Scan for the cell matching the given text and deliver its (x, y) coordinate at center. 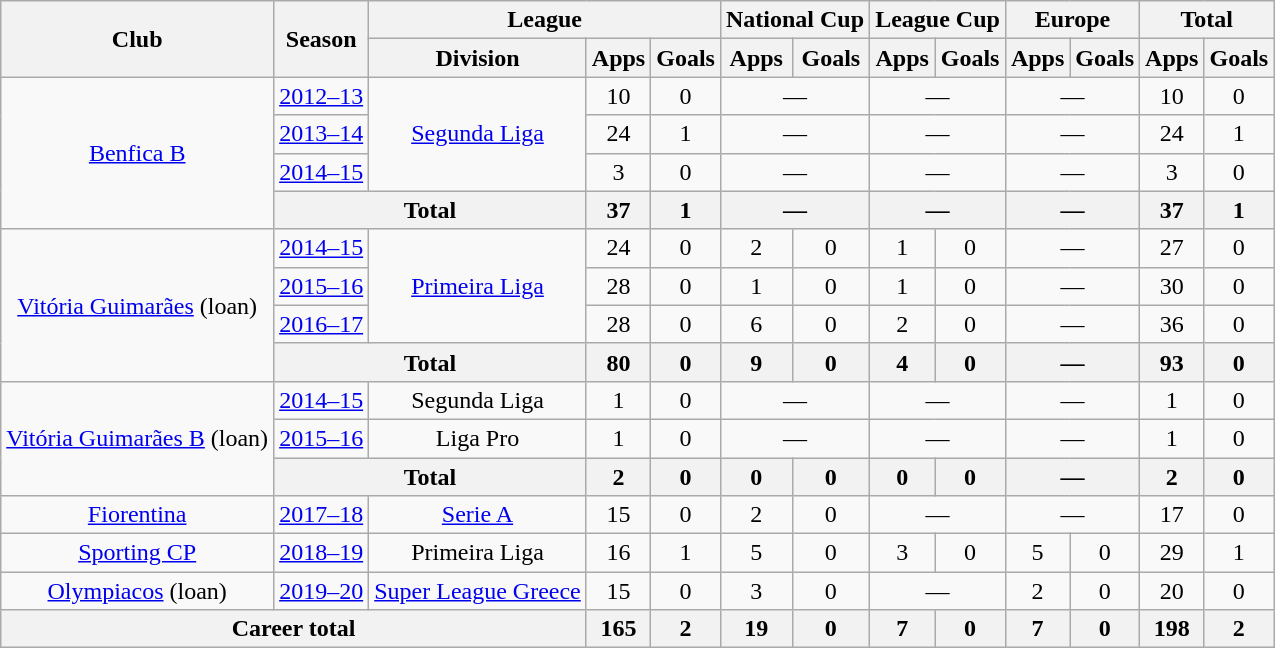
Serie A (478, 515)
80 (618, 362)
Olympiacos (loan) (138, 591)
165 (618, 629)
Career total (294, 629)
19 (756, 629)
93 (1172, 362)
Club (138, 39)
16 (618, 553)
Vitória Guimarães (loan) (138, 305)
Benfica B (138, 153)
17 (1172, 515)
29 (1172, 553)
6 (756, 324)
Fiorentina (138, 515)
Liga Pro (478, 438)
Division (478, 58)
Super League Greece (478, 591)
Season (322, 39)
2019–20 (322, 591)
2018–19 (322, 553)
36 (1172, 324)
2016–17 (322, 324)
2012–13 (322, 96)
National Cup (794, 20)
League Cup (938, 20)
30 (1172, 286)
Vitória Guimarães B (loan) (138, 438)
2013–14 (322, 134)
9 (756, 362)
League (545, 20)
Europe (1072, 20)
20 (1172, 591)
Sporting CP (138, 553)
4 (902, 362)
198 (1172, 629)
2017–18 (322, 515)
27 (1172, 248)
